From the cell containing the given text, extract its center point as (X, Y) coordinate. 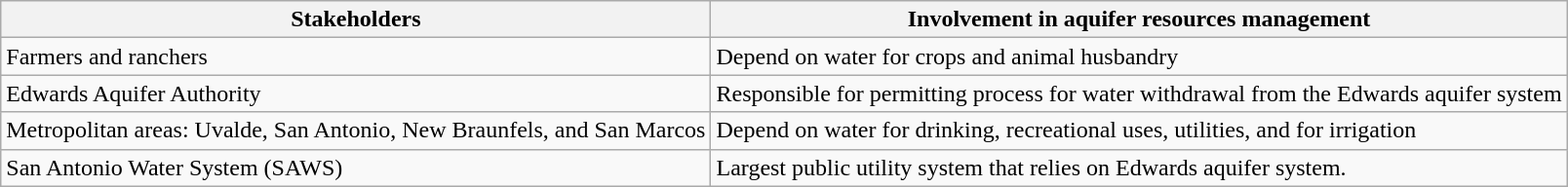
Stakeholders (356, 19)
Edwards Aquifer Authority (356, 93)
Involvement in aquifer resources management (1139, 19)
Responsible for permitting process for water withdrawal from the Edwards aquifer system (1139, 93)
San Antonio Water System (SAWS) (356, 168)
Metropolitan areas: Uvalde, San Antonio, New Braunfels, and San Marcos (356, 131)
Farmers and ranchers (356, 56)
Depend on water for crops and animal husbandry (1139, 56)
Depend on water for drinking, recreational uses, utilities, and for irrigation (1139, 131)
Largest public utility system that relies on Edwards aquifer system. (1139, 168)
